Scan for the cell matching the given text and deliver its [X, Y] coordinate at center. 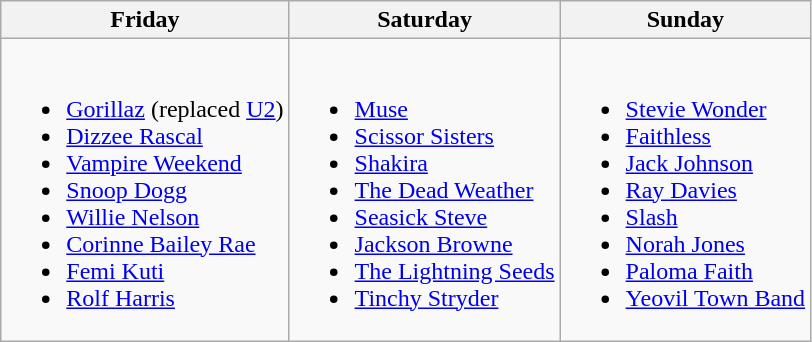
Saturday [424, 20]
MuseScissor SistersShakiraThe Dead WeatherSeasick SteveJackson BrowneThe Lightning SeedsTinchy Stryder [424, 190]
Gorillaz (replaced U2)Dizzee RascalVampire WeekendSnoop DoggWillie NelsonCorinne Bailey RaeFemi KutiRolf Harris [145, 190]
Stevie WonderFaithlessJack JohnsonRay DaviesSlashNorah JonesPaloma FaithYeovil Town Band [686, 190]
Friday [145, 20]
Sunday [686, 20]
